Scan for the cell matching the given text and deliver its [X, Y] coordinate at center. 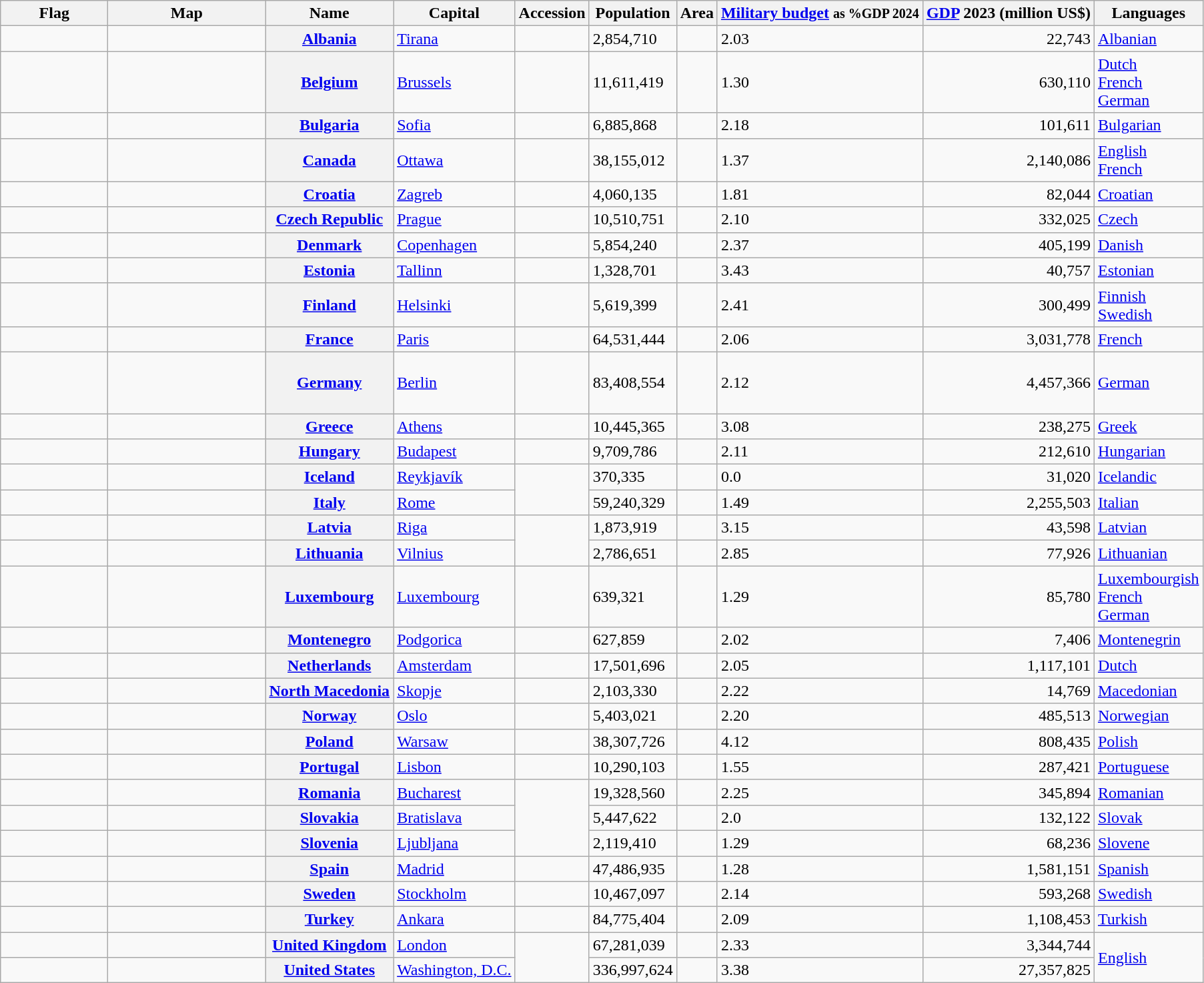
Copenhagen [454, 245]
Canada [330, 160]
101,611 [1009, 125]
1,873,919 [632, 528]
10,445,365 [632, 426]
17,501,696 [632, 665]
Netherlands [330, 665]
27,357,825 [1009, 970]
Slovene [1149, 843]
Hungary [330, 452]
10,467,097 [632, 894]
2.25 [820, 792]
485,513 [1009, 716]
United Kingdom [330, 945]
47,486,935 [632, 868]
1.55 [820, 767]
Romanian [1149, 792]
Languages [1149, 13]
Portuguese [1149, 767]
Montenegrin [1149, 640]
1,108,453 [1009, 920]
Ankara [454, 920]
Finnish Swedish [1149, 304]
Rome [454, 503]
2.12 [820, 382]
2.06 [820, 339]
0.0 [820, 477]
Skopje [454, 691]
370,335 [632, 477]
38,155,012 [632, 160]
Ljubljana [454, 843]
Spain [330, 868]
10,510,751 [632, 220]
85,780 [1009, 597]
Dutch French German [1149, 82]
Slovenia [330, 843]
5,854,240 [632, 245]
Albania [330, 39]
Polish [1149, 741]
Area [696, 13]
GDP 2023 (million US$) [1009, 13]
2,786,651 [632, 553]
Turkey [330, 920]
3,344,744 [1009, 945]
Military budget as %GDP 2024 [820, 13]
Albanian [1149, 39]
67,281,039 [632, 945]
Croatia [330, 194]
Accession [552, 13]
627,859 [632, 640]
3.08 [820, 426]
German [1149, 382]
Warsaw [454, 741]
Oslo [454, 716]
Slovakia [330, 817]
United States [330, 970]
Hungarian [1149, 452]
Capital [454, 13]
France [330, 339]
Estonia [330, 270]
59,240,329 [632, 503]
1.30 [820, 82]
1,117,101 [1009, 665]
Riga [454, 528]
2.11 [820, 452]
336,997,624 [632, 970]
Helsinki [454, 304]
132,122 [1009, 817]
2,140,086 [1009, 160]
287,421 [1009, 767]
2.18 [820, 125]
Norway [330, 716]
Czech [1149, 220]
1.81 [820, 194]
2.85 [820, 553]
Estonian [1149, 270]
Bulgarian [1149, 125]
2,103,330 [632, 691]
Greece [330, 426]
Amsterdam [454, 665]
2.02 [820, 640]
14,769 [1009, 691]
22,743 [1009, 39]
1.49 [820, 503]
2.33 [820, 945]
7,406 [1009, 640]
French [1149, 339]
2.41 [820, 304]
1,328,701 [632, 270]
Germany [330, 382]
345,894 [1009, 792]
Prague [454, 220]
Czech Republic [330, 220]
Dutch [1149, 665]
Reykjavík [454, 477]
77,926 [1009, 553]
Flag [55, 13]
Lithuanian [1149, 553]
Madrid [454, 868]
Montenegro [330, 640]
1.37 [820, 160]
Tallinn [454, 270]
Greek [1149, 426]
238,275 [1009, 426]
Bulgaria [330, 125]
2.03 [820, 39]
5,403,021 [632, 716]
Washington, D.C. [454, 970]
31,020 [1009, 477]
Sweden [330, 894]
82,044 [1009, 194]
Budapest [454, 452]
630,110 [1009, 82]
1,581,151 [1009, 868]
Croatian [1149, 194]
Swedish [1149, 894]
38,307,726 [632, 741]
English French [1149, 160]
2,255,503 [1009, 503]
2.22 [820, 691]
40,757 [1009, 270]
Bratislava [454, 817]
Berlin [454, 382]
Athens [454, 426]
Paris [454, 339]
Icelandic [1149, 477]
6,885,868 [632, 125]
Turkish [1149, 920]
Brussels [454, 82]
11,611,419 [632, 82]
405,199 [1009, 245]
332,025 [1009, 220]
3,031,778 [1009, 339]
Italian [1149, 503]
Sofia [454, 125]
Name [330, 13]
Latvia [330, 528]
Zagreb [454, 194]
Map [187, 13]
2,854,710 [632, 39]
Macedonian [1149, 691]
Ottawa [454, 160]
3.38 [820, 970]
2.20 [820, 716]
2.05 [820, 665]
Italy [330, 503]
83,408,554 [632, 382]
Slovak [1149, 817]
Luxembourgish French German [1149, 597]
2,119,410 [632, 843]
London [454, 945]
Latvian [1149, 528]
2.14 [820, 894]
Vilnius [454, 553]
808,435 [1009, 741]
Poland [330, 741]
Lithuania [330, 553]
Lisbon [454, 767]
Portugal [330, 767]
Romania [330, 792]
10,290,103 [632, 767]
212,610 [1009, 452]
Spanish [1149, 868]
Tirana [454, 39]
4.12 [820, 741]
4,060,135 [632, 194]
1.28 [820, 868]
North Macedonia [330, 691]
5,619,399 [632, 304]
Denmark [330, 245]
43,598 [1009, 528]
2.09 [820, 920]
Population [632, 13]
2.37 [820, 245]
9,709,786 [632, 452]
4,457,366 [1009, 382]
68,236 [1009, 843]
2.10 [820, 220]
2.0 [820, 817]
Iceland [330, 477]
Finland [330, 304]
84,775,404 [632, 920]
Danish [1149, 245]
300,499 [1009, 304]
Stockholm [454, 894]
3.43 [820, 270]
19,328,560 [632, 792]
5,447,622 [632, 817]
3.15 [820, 528]
English [1149, 958]
Norwegian [1149, 716]
Bucharest [454, 792]
639,321 [632, 597]
64,531,444 [632, 339]
Belgium [330, 82]
Podgorica [454, 640]
593,268 [1009, 894]
